Output the (X, Y) coordinate of the center of the cell containing the given text.  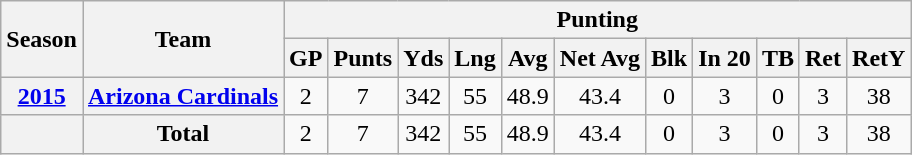
Team (182, 39)
Punting (598, 20)
RetY (879, 58)
Season (42, 39)
Net Avg (600, 58)
Avg (528, 58)
Lng (475, 58)
Arizona Cardinals (182, 96)
GP (306, 58)
Blk (670, 58)
Ret (822, 58)
2015 (42, 96)
TB (778, 58)
In 20 (725, 58)
Punts (363, 58)
Yds (424, 58)
Total (182, 134)
